Provide the [X, Y] coordinate of the cell's center where the given text is located.  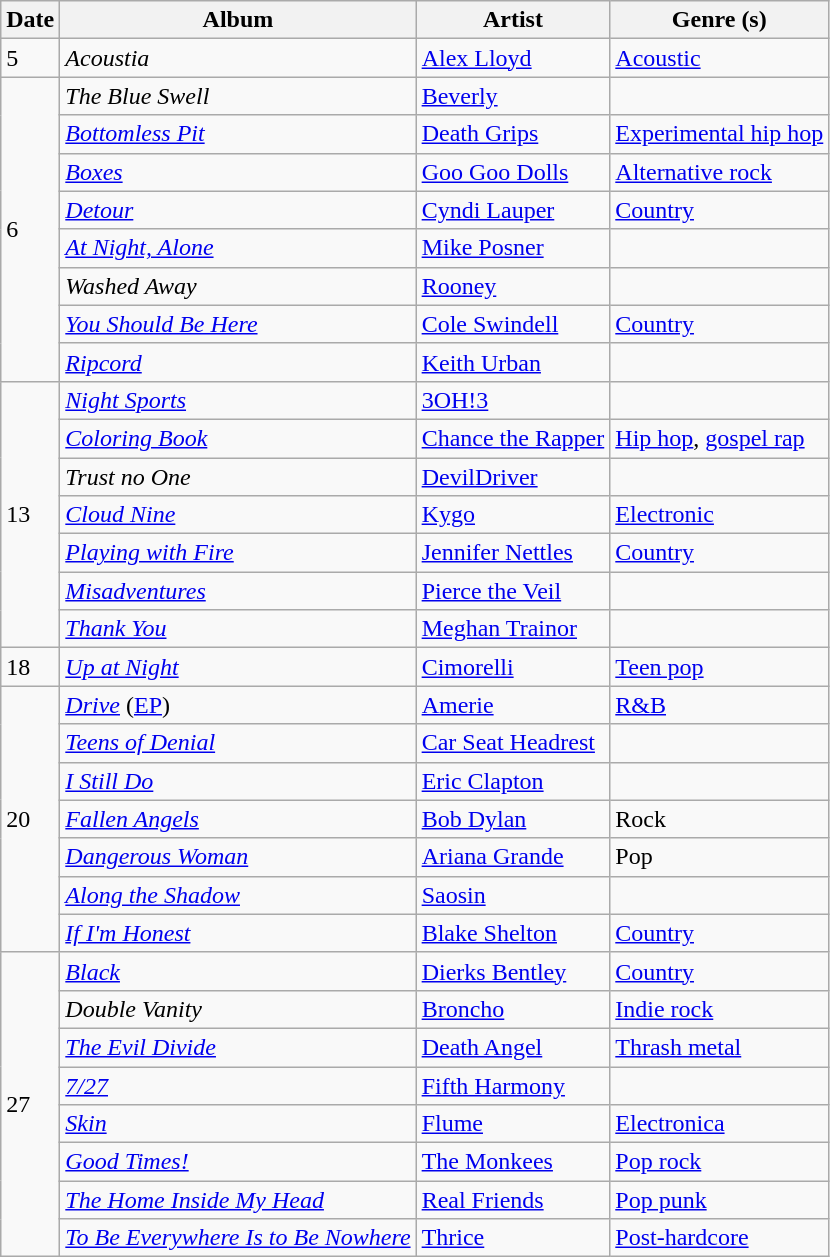
You Should Be Here [238, 324]
Rooney [513, 286]
Genre (s) [720, 20]
To Be Everywhere Is to Be Nowhere [238, 1238]
Black [238, 971]
Bottomless Pit [238, 134]
Trust no One [238, 477]
3OH!3 [513, 400]
Goo Goo Dolls [513, 172]
Cimorelli [513, 667]
Flume [513, 1124]
Night Sports [238, 400]
The Home Inside My Head [238, 1200]
Dierks Bentley [513, 971]
Pop [720, 857]
Ripcord [238, 362]
Meghan Trainor [513, 629]
Dangerous Woman [238, 857]
The Blue Swell [238, 96]
At Night, Alone [238, 248]
Death Angel [513, 1047]
Rock [720, 819]
Up at Night [238, 667]
Artist [513, 20]
Album [238, 20]
Ariana Grande [513, 857]
Bob Dylan [513, 819]
27 [30, 1104]
Alternative rock [720, 172]
7/27 [238, 1085]
Skin [238, 1124]
Pop punk [720, 1200]
Hip hop, gospel rap [720, 438]
Acoustia [238, 58]
Pop rock [720, 1162]
Drive (EP) [238, 705]
Good Times! [238, 1162]
Experimental hip hop [720, 134]
Playing with Fire [238, 553]
Cloud Nine [238, 515]
Amerie [513, 705]
Jennifer Nettles [513, 553]
13 [30, 514]
Detour [238, 210]
5 [30, 58]
Beverly [513, 96]
20 [30, 819]
Date [30, 20]
Thank You [238, 629]
Electronica [720, 1124]
Broncho [513, 1009]
Cyndi Lauper [513, 210]
Mike Posner [513, 248]
Electronic [720, 515]
Saosin [513, 895]
Thrash metal [720, 1047]
6 [30, 229]
Misadventures [238, 591]
Thrice [513, 1238]
The Evil Divide [238, 1047]
Acoustic [720, 58]
Post-hardcore [720, 1238]
Pierce the Veil [513, 591]
Death Grips [513, 134]
If I'm Honest [238, 933]
Cole Swindell [513, 324]
Chance the Rapper [513, 438]
Kygo [513, 515]
Real Friends [513, 1200]
Car Seat Headrest [513, 743]
Alex Lloyd [513, 58]
Indie rock [720, 1009]
18 [30, 667]
The Monkees [513, 1162]
Teens of Denial [238, 743]
Blake Shelton [513, 933]
Double Vanity [238, 1009]
Teen pop [720, 667]
Washed Away [238, 286]
Eric Clapton [513, 781]
R&B [720, 705]
I Still Do [238, 781]
Fifth Harmony [513, 1085]
Keith Urban [513, 362]
Boxes [238, 172]
DevilDriver [513, 477]
Fallen Angels [238, 819]
Along the Shadow [238, 895]
Coloring Book [238, 438]
